Search for the cell housing the specified text and yield its [X, Y] center coordinate. 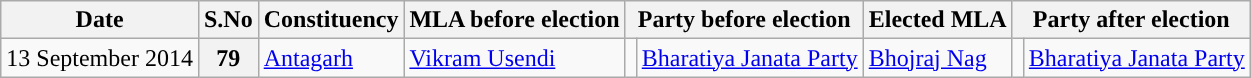
S.No [228, 20]
Antagarh [331, 58]
Constituency [331, 20]
79 [228, 58]
Vikram Usendi [514, 58]
Party before election [744, 20]
Date [100, 20]
Bhojraj Nag [938, 58]
Party after election [1131, 20]
Elected MLA [938, 20]
MLA before election [514, 20]
13 September 2014 [100, 58]
